Search for the cell housing the specified text and yield its [x, y] center coordinate. 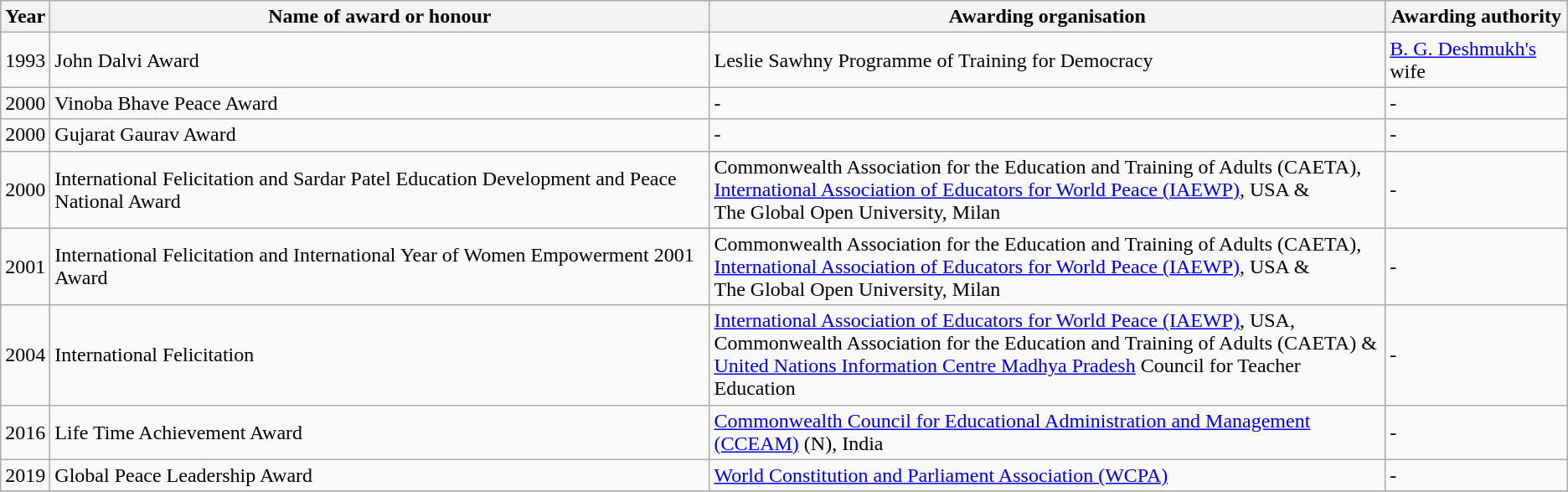
B. G. Deshmukh's wife [1477, 60]
International Felicitation and International Year of Women Empowerment 2001 Award [380, 267]
Gujarat Gaurav Award [380, 135]
Year [25, 17]
2016 [25, 432]
Vinoba Bhave Peace Award [380, 103]
Life Time Achievement Award [380, 432]
John Dalvi Award [380, 60]
Leslie Sawhny Programme of Training for Democracy [1047, 60]
International Felicitation [380, 355]
World Constitution and Parliament Association (WCPA) [1047, 475]
Awarding authority [1477, 17]
International Felicitation and Sardar Patel Education Development and Peace National Award [380, 189]
Name of award or honour [380, 17]
2004 [25, 355]
2001 [25, 267]
1993 [25, 60]
Awarding organisation [1047, 17]
Commonwealth Council for Educational Administration and Management (CCEAM) (N), India [1047, 432]
Global Peace Leadership Award [380, 475]
2019 [25, 475]
